Find where the given text appears and provide that cell's center as (x, y) coordinate. 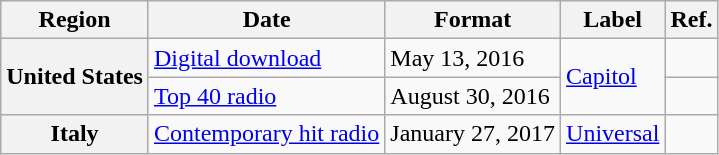
Ref. (692, 20)
United States (75, 77)
Format (473, 20)
Capitol (613, 77)
Top 40 radio (266, 96)
January 27, 2017 (473, 134)
Date (266, 20)
Region (75, 20)
May 13, 2016 (473, 58)
Italy (75, 134)
Universal (613, 134)
Contemporary hit radio (266, 134)
Label (613, 20)
August 30, 2016 (473, 96)
Digital download (266, 58)
